Capture the cell that displays the provided text and extract its (X, Y) central coordinate. 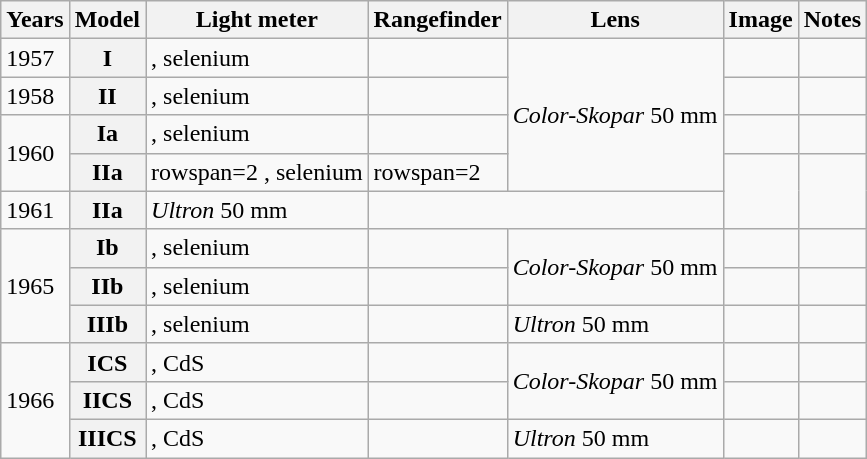
I (107, 58)
IIb (107, 286)
IICS (107, 400)
ICS (107, 362)
IIICS (107, 438)
Image (760, 20)
Ib (107, 248)
1966 (35, 400)
1960 (35, 153)
rowspan=2 , selenium (258, 172)
rowspan=2 (438, 172)
1961 (35, 210)
Model (107, 20)
1957 (35, 58)
Light meter (258, 20)
Lens (615, 20)
Rangefinder (438, 20)
Notes (832, 20)
II (107, 96)
1965 (35, 286)
Years (35, 20)
IIIb (107, 324)
1958 (35, 96)
Ia (107, 134)
